Extract the [x, y] coordinate from the center of the cell holding the provided text.  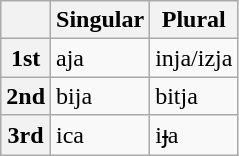
Singular [100, 20]
ica [100, 135]
2nd [26, 96]
3rd [26, 135]
bija [100, 96]
aja [100, 58]
iɟa [194, 135]
inja/izja [194, 58]
bitja [194, 96]
1st [26, 58]
Plural [194, 20]
